Search for the cell housing the specified text and yield its (X, Y) center coordinate. 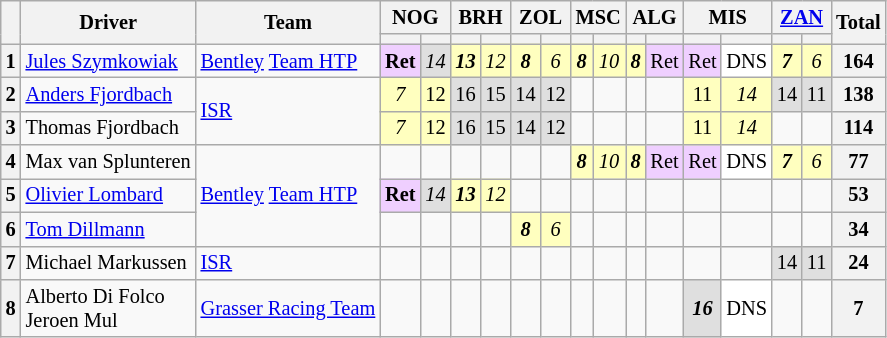
NOG (415, 17)
Anders Fjordbach (108, 94)
Team (288, 22)
ZOL (541, 17)
114 (858, 128)
Alberto Di Folco Jeroen Mul (108, 308)
Driver (108, 22)
53 (858, 195)
Olivier Lombard (108, 195)
Jules Szymkowiak (108, 61)
MSC (598, 17)
MIS (727, 17)
3 (11, 128)
77 (858, 162)
Max van Splunteren (108, 162)
BRH (480, 17)
138 (858, 94)
24 (858, 263)
Thomas Fjordbach (108, 128)
ZAN (802, 17)
Tom Dillmann (108, 229)
Michael Markussen (108, 263)
5 (11, 195)
Total (858, 22)
4 (11, 162)
34 (858, 229)
1 (11, 61)
2 (11, 94)
ALG (655, 17)
164 (858, 61)
Grasser Racing Team (288, 308)
